Search for the cell housing the specified text and yield its [X, Y] center coordinate. 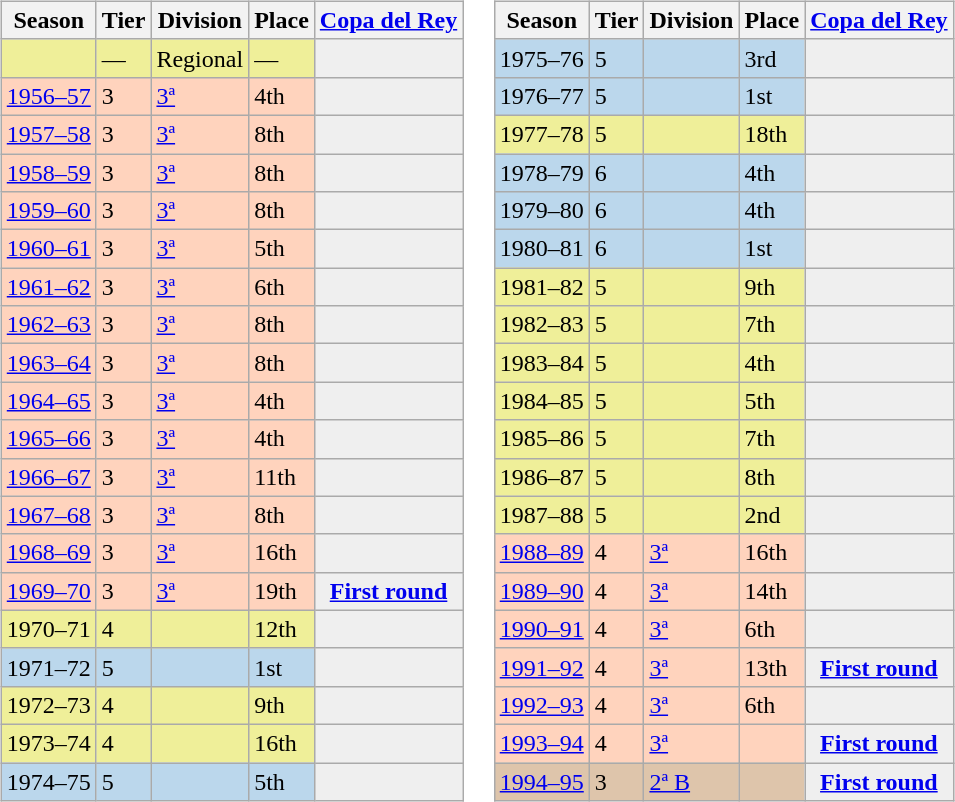
1985–86 [542, 439]
12th [282, 629]
1965–66 [48, 439]
1981–82 [542, 287]
1992–93 [542, 705]
1990–91 [542, 629]
1972–73 [48, 705]
1979–80 [542, 211]
1987–88 [542, 515]
1977–78 [542, 134]
13th [772, 667]
1974–75 [48, 781]
1956–57 [48, 96]
3rd [772, 58]
1980–81 [542, 249]
1988–89 [542, 553]
1983–84 [542, 363]
1971–72 [48, 667]
1968–69 [48, 553]
1966–67 [48, 477]
19th [282, 591]
1994–95 [542, 781]
2ª B [692, 781]
1967–68 [48, 515]
1975–76 [542, 58]
1993–94 [542, 743]
2nd [772, 515]
1976–77 [542, 96]
1991–92 [542, 667]
1961–62 [48, 287]
1969–70 [48, 591]
1978–79 [542, 173]
1958–59 [48, 173]
1973–74 [48, 743]
1989–90 [542, 591]
1957–58 [48, 134]
1964–65 [48, 401]
1970–71 [48, 629]
1982–83 [542, 325]
1962–63 [48, 325]
1960–61 [48, 249]
11th [282, 477]
1959–60 [48, 211]
18th [772, 134]
1963–64 [48, 363]
14th [772, 591]
Regional [200, 58]
1984–85 [542, 401]
1986–87 [542, 477]
